Extract the (x, y) coordinate from the center of the cell holding the provided text.  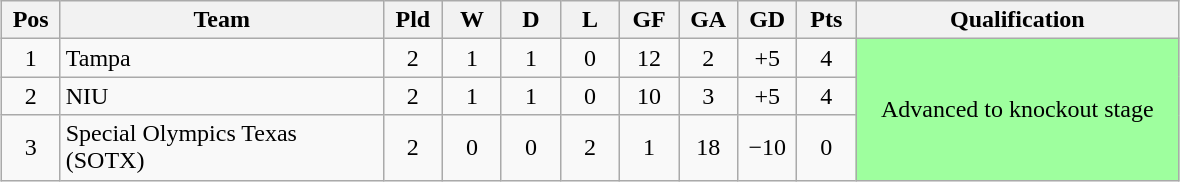
GF (650, 20)
12 (650, 58)
GA (708, 20)
−10 (768, 148)
18 (708, 148)
D (530, 20)
Pos (30, 20)
L (590, 20)
NIU (222, 96)
10 (650, 96)
W (472, 20)
Special Olympics Texas (SOTX) (222, 148)
Advanced to knockout stage (1018, 110)
GD (768, 20)
Pts (826, 20)
Tampa (222, 58)
Pld (412, 20)
Team (222, 20)
Qualification (1018, 20)
